From the cell containing the given text, extract its center point as [X, Y] coordinate. 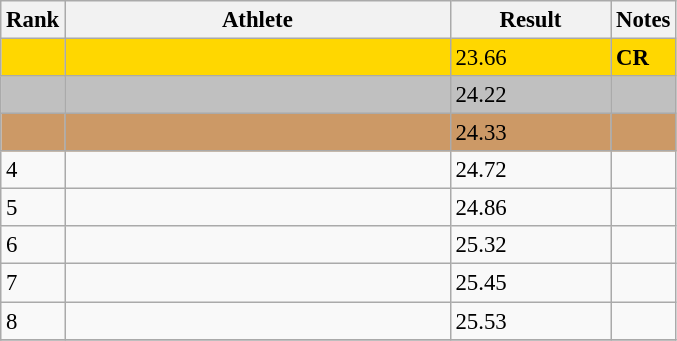
25.32 [530, 245]
6 [33, 245]
7 [33, 283]
Athlete [258, 20]
24.86 [530, 208]
24.22 [530, 95]
24.33 [530, 133]
Notes [644, 20]
23.66 [530, 58]
24.72 [530, 170]
5 [33, 208]
25.53 [530, 321]
8 [33, 321]
Rank [33, 20]
Result [530, 20]
CR [644, 58]
25.45 [530, 283]
4 [33, 170]
